Search for the cell housing the specified text and yield its [X, Y] center coordinate. 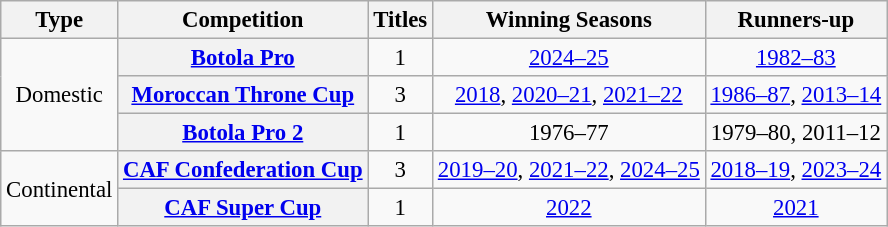
2021 [796, 208]
2022 [570, 208]
1982–83 [796, 58]
Moroccan Throne Cup [243, 95]
Continental [60, 188]
1979–80, 2011–12 [796, 133]
2018–19, 2023–24 [796, 170]
2019–20, 2021–22, 2024–25 [570, 170]
Type [60, 20]
CAF Super Cup [243, 208]
Runners-up [796, 20]
Domestic [60, 96]
2024–25 [570, 58]
1986–87, 2013–14 [796, 95]
Botola Pro 2 [243, 133]
CAF Confederation Cup [243, 170]
2018, 2020–21, 2021–22 [570, 95]
Titles [400, 20]
1976–77 [570, 133]
Winning Seasons [570, 20]
Botola Pro [243, 58]
Competition [243, 20]
